Identify which cell holds the provided text, then report its (X, Y) central coordinate. 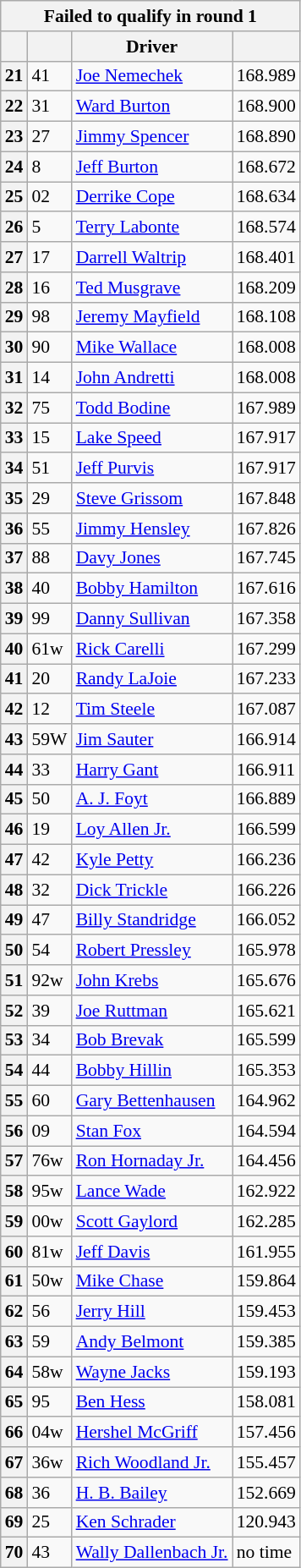
167.087 (266, 710)
Jeff Davis (152, 1252)
152.669 (266, 1493)
67 (14, 1462)
167.848 (266, 498)
04w (49, 1433)
168.890 (266, 137)
Loy Allen Jr. (152, 830)
Bobby Hamilton (152, 589)
Mike Wallace (152, 348)
164.962 (266, 1101)
Todd Bodine (152, 408)
50w (49, 1281)
162.285 (266, 1221)
159.193 (266, 1372)
166.236 (266, 860)
Joe Ruttman (152, 1011)
Bob Brevak (152, 1040)
Joe Nemechek (152, 76)
35 (14, 498)
120.943 (266, 1522)
Ted Musgrave (152, 288)
166.226 (266, 890)
90 (49, 348)
49 (14, 920)
168.900 (266, 107)
Jimmy Spencer (152, 137)
Jeff Purvis (152, 469)
164.594 (266, 1131)
161.955 (266, 1252)
165.676 (266, 980)
99 (49, 619)
159.864 (266, 1281)
Ken Schrader (152, 1522)
26 (14, 228)
58 (14, 1192)
38 (14, 589)
Davy Jones (152, 558)
46 (14, 830)
Dick Trickle (152, 890)
65 (14, 1402)
23 (14, 137)
John Andretti (152, 378)
Tim Steele (152, 710)
168.574 (266, 228)
70 (14, 1553)
165.978 (266, 951)
59W (49, 739)
167.299 (266, 649)
Jim Sauter (152, 739)
24 (14, 167)
17 (49, 257)
Jerry Hill (152, 1312)
Steve Grissom (152, 498)
168.108 (266, 317)
20 (49, 679)
164.456 (266, 1161)
Bobby Hillin (152, 1071)
165.353 (266, 1071)
155.457 (266, 1462)
09 (49, 1131)
36w (49, 1462)
Ron Hornaday Jr. (152, 1161)
95w (49, 1192)
Kyle Petty (152, 860)
168.634 (266, 197)
88 (49, 558)
Jeff Burton (152, 167)
69 (14, 1522)
Harry Gant (152, 770)
166.911 (266, 770)
166.052 (266, 920)
Jeremy Mayfield (152, 317)
Billy Standridge (152, 920)
8 (49, 167)
30 (14, 348)
14 (49, 378)
no time (266, 1553)
53 (14, 1040)
167.233 (266, 679)
00w (49, 1221)
Jimmy Hensley (152, 529)
165.621 (266, 1011)
61 (14, 1281)
62 (14, 1312)
165.599 (266, 1040)
15 (49, 438)
76w (49, 1161)
Rich Woodland Jr. (152, 1462)
168.209 (266, 288)
Wally Dallenbach Jr. (152, 1553)
58w (49, 1372)
98 (49, 317)
167.745 (266, 558)
66 (14, 1433)
Danny Sullivan (152, 619)
Derrike Cope (152, 197)
Ben Hess (152, 1402)
157.456 (266, 1433)
19 (49, 830)
166.914 (266, 739)
61w (49, 649)
75 (49, 408)
52 (14, 1011)
02 (49, 197)
81w (49, 1252)
28 (14, 288)
45 (14, 799)
H. B. Bailey (152, 1493)
168.401 (266, 257)
37 (14, 558)
166.889 (266, 799)
Mike Chase (152, 1281)
Andy Belmont (152, 1342)
John Krebs (152, 980)
168.989 (266, 76)
64 (14, 1372)
63 (14, 1342)
166.599 (266, 830)
158.081 (266, 1402)
Scott Gaylord (152, 1221)
162.922 (266, 1192)
95 (49, 1402)
167.616 (266, 589)
16 (49, 288)
Rick Carelli (152, 649)
Gary Bettenhausen (152, 1101)
159.453 (266, 1312)
Lance Wade (152, 1192)
167.358 (266, 619)
Darrell Waltrip (152, 257)
5 (49, 228)
Terry Labonte (152, 228)
168.672 (266, 167)
Wayne Jacks (152, 1372)
22 (14, 107)
167.826 (266, 529)
Lake Speed (152, 438)
Failed to qualify in round 1 (150, 16)
12 (49, 710)
Ward Burton (152, 107)
Stan Fox (152, 1131)
21 (14, 76)
167.989 (266, 408)
A. J. Foyt (152, 799)
Randy LaJoie (152, 679)
159.385 (266, 1342)
57 (14, 1161)
68 (14, 1493)
Driver (152, 47)
Robert Pressley (152, 951)
92w (49, 980)
Hershel McGriff (152, 1433)
48 (14, 890)
